Pinpoint the cell where the given text exists, returning its (x, y) midpoint coordinate. 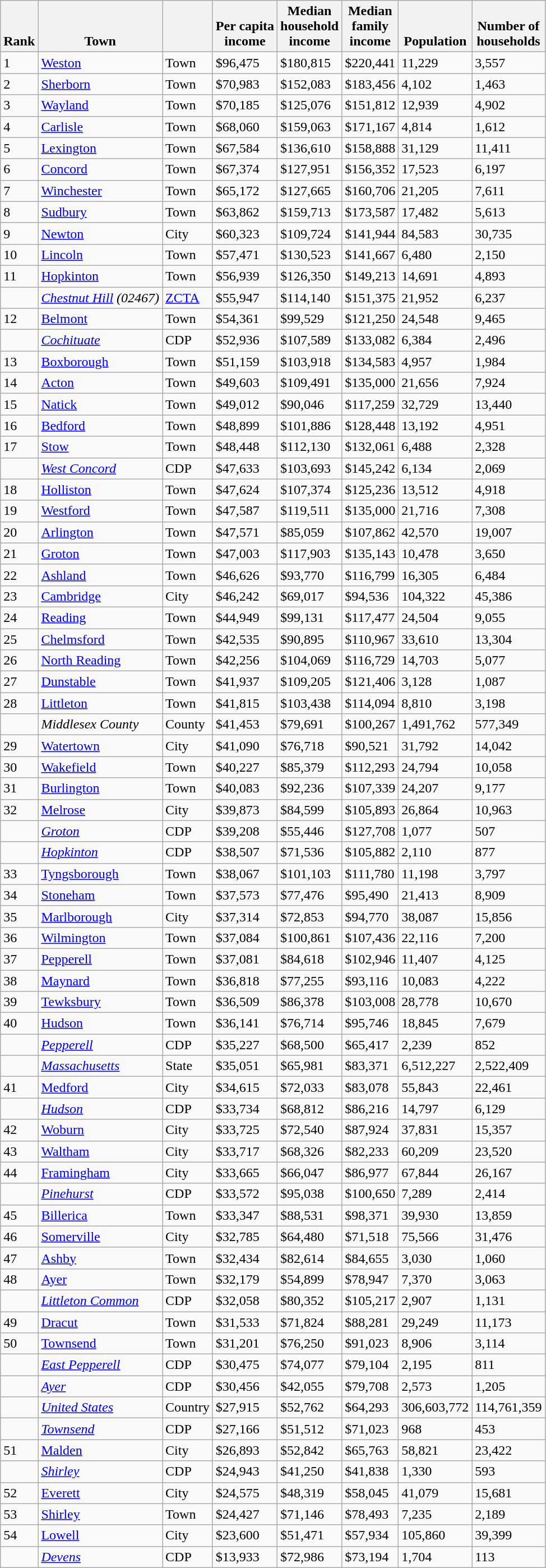
Concord (100, 169)
$33,665 (244, 1173)
8,810 (435, 703)
$171,167 (370, 127)
21,716 (435, 511)
7,611 (508, 191)
Dunstable (100, 682)
Sudbury (100, 212)
$159,063 (309, 127)
$44,949 (244, 617)
$38,507 (244, 852)
$78,493 (370, 1514)
$37,314 (244, 916)
39 (19, 1002)
$72,853 (309, 916)
1,205 (508, 1386)
Tyngsborough (100, 874)
$48,319 (309, 1493)
Dracut (100, 1322)
7 (19, 191)
$46,626 (244, 575)
$102,946 (370, 959)
37 (19, 959)
$85,379 (309, 767)
$74,077 (309, 1365)
$105,893 (370, 810)
32,729 (435, 404)
10,478 (435, 554)
$109,491 (309, 383)
29 (19, 746)
Billerica (100, 1215)
$220,441 (370, 63)
$79,691 (309, 725)
United States (100, 1408)
306,603,772 (435, 1408)
$90,046 (309, 404)
$32,179 (244, 1279)
47 (19, 1258)
Somerville (100, 1237)
$54,361 (244, 319)
$159,713 (309, 212)
$76,714 (309, 1023)
Acton (100, 383)
Watertown (100, 746)
$42,256 (244, 661)
Chestnut Hill (02467) (100, 298)
18,845 (435, 1023)
$40,083 (244, 788)
38,087 (435, 916)
Malden (100, 1450)
22,116 (435, 938)
$68,060 (244, 127)
$95,038 (309, 1194)
$141,944 (370, 233)
$79,104 (370, 1365)
$72,540 (309, 1130)
$125,236 (370, 490)
$42,535 (244, 639)
$99,529 (309, 319)
$94,536 (370, 596)
$51,512 (309, 1429)
$94,770 (370, 916)
1,491,762 (435, 725)
10,058 (508, 767)
$32,434 (244, 1258)
34 (19, 895)
30,735 (508, 233)
$83,078 (370, 1087)
16,305 (435, 575)
$85,059 (309, 532)
$126,350 (309, 276)
$26,893 (244, 1450)
$84,599 (309, 810)
13,512 (435, 490)
$41,090 (244, 746)
$31,201 (244, 1344)
3,797 (508, 874)
$93,770 (309, 575)
$41,453 (244, 725)
$33,717 (244, 1151)
4,893 (508, 276)
$90,895 (309, 639)
$65,763 (370, 1450)
4,222 (508, 981)
1,704 (435, 1557)
7,308 (508, 511)
$87,924 (370, 1130)
$103,008 (370, 1002)
Reading (100, 617)
Bedford (100, 426)
4,918 (508, 490)
37,831 (435, 1130)
4,957 (435, 362)
$42,055 (309, 1386)
104,322 (435, 596)
8 (19, 212)
14 (19, 383)
$66,047 (309, 1173)
$105,882 (370, 852)
$76,718 (309, 746)
9 (19, 233)
$116,799 (370, 575)
$72,033 (309, 1087)
$54,899 (309, 1279)
$114,140 (309, 298)
$112,293 (370, 767)
1,463 (508, 84)
$36,818 (244, 981)
23,422 (508, 1450)
46 (19, 1237)
9,055 (508, 617)
7,200 (508, 938)
593 (508, 1472)
Massachusetts (100, 1066)
Lincoln (100, 255)
24,504 (435, 617)
60,209 (435, 1151)
$88,281 (370, 1322)
$30,475 (244, 1365)
6,197 (508, 169)
453 (508, 1429)
5 (19, 148)
$24,427 (244, 1514)
$72,986 (309, 1557)
$121,250 (370, 319)
3,650 (508, 554)
6,134 (435, 468)
$114,094 (370, 703)
10,083 (435, 981)
Medianhouseholdincome (309, 26)
577,349 (508, 725)
Waltham (100, 1151)
East Pepperell (100, 1365)
$46,242 (244, 596)
16 (19, 426)
8,909 (508, 895)
Melrose (100, 810)
24,548 (435, 319)
Weston (100, 63)
County (188, 725)
Wilmington (100, 938)
$47,624 (244, 490)
18 (19, 490)
113 (508, 1557)
6,129 (508, 1109)
15 (19, 404)
7,370 (435, 1279)
114,761,359 (508, 1408)
58,821 (435, 1450)
1,087 (508, 682)
Marlborough (100, 916)
26 (19, 661)
33 (19, 874)
$107,862 (370, 532)
$70,185 (244, 105)
$78,947 (370, 1279)
$35,227 (244, 1045)
Pinehurst (100, 1194)
$57,934 (370, 1535)
$23,600 (244, 1535)
ZCTA (188, 298)
$127,665 (309, 191)
105,860 (435, 1535)
39,399 (508, 1535)
Rank (19, 26)
2,414 (508, 1194)
Maynard (100, 981)
$52,762 (309, 1408)
$173,587 (370, 212)
$109,205 (309, 682)
45 (19, 1215)
$37,573 (244, 895)
$130,523 (309, 255)
$63,862 (244, 212)
$117,477 (370, 617)
$51,471 (309, 1535)
$48,899 (244, 426)
4,102 (435, 84)
$83,371 (370, 1066)
$111,780 (370, 874)
6,480 (435, 255)
11,198 (435, 874)
Lexington (100, 148)
$132,061 (370, 447)
$68,812 (309, 1109)
11,411 (508, 148)
35 (19, 916)
$82,614 (309, 1258)
Winchester (100, 191)
Devens (100, 1557)
$60,323 (244, 233)
$24,575 (244, 1493)
$67,374 (244, 169)
Chelmsford (100, 639)
40 (19, 1023)
3,128 (435, 682)
4,951 (508, 426)
4 (19, 127)
31,792 (435, 746)
22,461 (508, 1087)
4,902 (508, 105)
$57,471 (244, 255)
$40,227 (244, 767)
$33,572 (244, 1194)
$47,571 (244, 532)
17,482 (435, 212)
$38,067 (244, 874)
Wakefield (100, 767)
39,930 (435, 1215)
21,952 (435, 298)
507 (508, 831)
$34,615 (244, 1087)
$70,983 (244, 84)
$39,873 (244, 810)
30 (19, 767)
6,384 (435, 340)
$103,438 (309, 703)
43 (19, 1151)
Newton (100, 233)
$127,708 (370, 831)
$117,259 (370, 404)
52 (19, 1493)
$77,255 (309, 981)
$13,933 (244, 1557)
Carlisle (100, 127)
7,235 (435, 1514)
$121,406 (370, 682)
$35,051 (244, 1066)
Medianfamilyincome (370, 26)
Middlesex County (100, 725)
38 (19, 981)
5,077 (508, 661)
$98,371 (370, 1215)
Ashby (100, 1258)
$80,352 (309, 1300)
$65,172 (244, 191)
$136,610 (309, 148)
11,229 (435, 63)
$37,081 (244, 959)
Medford (100, 1087)
$86,216 (370, 1109)
13,440 (508, 404)
$71,023 (370, 1429)
11,407 (435, 959)
$65,981 (309, 1066)
$100,267 (370, 725)
$90,521 (370, 746)
49 (19, 1322)
11 (19, 276)
$145,242 (370, 468)
33,610 (435, 639)
41,079 (435, 1493)
21,656 (435, 383)
$47,587 (244, 511)
$91,023 (370, 1344)
Burlington (100, 788)
26,864 (435, 810)
14,797 (435, 1109)
1,330 (435, 1472)
3,198 (508, 703)
14,691 (435, 276)
$109,724 (309, 233)
36 (19, 938)
$101,103 (309, 874)
$56,939 (244, 276)
41 (19, 1087)
$41,937 (244, 682)
8,906 (435, 1344)
9,177 (508, 788)
$30,456 (244, 1386)
$116,729 (370, 661)
$49,012 (244, 404)
$33,347 (244, 1215)
$135,143 (370, 554)
$128,448 (370, 426)
Woburn (100, 1130)
31,129 (435, 148)
2,328 (508, 447)
6,512,227 (435, 1066)
6,237 (508, 298)
84,583 (435, 233)
$58,045 (370, 1493)
15,357 (508, 1130)
$71,518 (370, 1237)
10 (19, 255)
$24,943 (244, 1472)
6,484 (508, 575)
50 (19, 1344)
$69,017 (309, 596)
$67,584 (244, 148)
$71,536 (309, 852)
13,859 (508, 1215)
23 (19, 596)
2,573 (435, 1386)
$92,236 (309, 788)
32 (19, 810)
$41,250 (309, 1472)
7,679 (508, 1023)
21,205 (435, 191)
$107,339 (370, 788)
$133,082 (370, 340)
2,189 (508, 1514)
Wayland (100, 105)
2,522,409 (508, 1066)
$27,166 (244, 1429)
Belmont (100, 319)
42 (19, 1130)
$160,706 (370, 191)
42,570 (435, 532)
$96,475 (244, 63)
31 (19, 788)
51 (19, 1450)
$95,746 (370, 1023)
$84,618 (309, 959)
2,069 (508, 468)
$47,003 (244, 554)
Number ofhouseholds (508, 26)
$134,583 (370, 362)
$64,480 (309, 1237)
968 (435, 1429)
Littleton Common (100, 1300)
4,814 (435, 127)
$68,500 (309, 1045)
20 (19, 532)
Cochituate (100, 340)
Littleton (100, 703)
$183,456 (370, 84)
1 (19, 63)
$149,213 (370, 276)
45,386 (508, 596)
$117,903 (309, 554)
$110,967 (370, 639)
2,195 (435, 1365)
$36,509 (244, 1002)
11,173 (508, 1322)
$48,448 (244, 447)
26,167 (508, 1173)
$55,947 (244, 298)
48 (19, 1279)
2 (19, 84)
5,613 (508, 212)
10,670 (508, 1002)
3,114 (508, 1344)
$152,083 (309, 84)
6,488 (435, 447)
7,924 (508, 383)
$105,217 (370, 1300)
3,030 (435, 1258)
$55,446 (309, 831)
Stow (100, 447)
Sherborn (100, 84)
$88,531 (309, 1215)
12,939 (435, 105)
$100,861 (309, 938)
67,844 (435, 1173)
9,465 (508, 319)
21 (19, 554)
$68,326 (309, 1151)
24,794 (435, 767)
Tewksbury (100, 1002)
1,077 (435, 831)
$151,375 (370, 298)
Arlington (100, 532)
$41,815 (244, 703)
$151,812 (370, 105)
1,131 (508, 1300)
12 (19, 319)
Everett (100, 1493)
28 (19, 703)
$112,130 (309, 447)
3,063 (508, 1279)
24,207 (435, 788)
15,856 (508, 916)
$104,069 (309, 661)
$51,159 (244, 362)
$141,667 (370, 255)
13 (19, 362)
44 (19, 1173)
$27,915 (244, 1408)
4,125 (508, 959)
Stoneham (100, 895)
$86,378 (309, 1002)
17,523 (435, 169)
$119,511 (309, 511)
Cambridge (100, 596)
$32,058 (244, 1300)
$33,725 (244, 1130)
23,520 (508, 1151)
14,042 (508, 746)
$125,076 (309, 105)
2,150 (508, 255)
$107,589 (309, 340)
$36,141 (244, 1023)
$52,936 (244, 340)
$107,374 (309, 490)
$180,815 (309, 63)
22 (19, 575)
$73,194 (370, 1557)
$86,977 (370, 1173)
Ashland (100, 575)
$37,084 (244, 938)
$103,693 (309, 468)
$156,352 (370, 169)
21,413 (435, 895)
$33,734 (244, 1109)
State (188, 1066)
$71,146 (309, 1514)
$32,785 (244, 1237)
53 (19, 1514)
852 (508, 1045)
$84,655 (370, 1258)
Holliston (100, 490)
$71,824 (309, 1322)
Framingham (100, 1173)
1,984 (508, 362)
Westford (100, 511)
877 (508, 852)
13,304 (508, 639)
24 (19, 617)
15,681 (508, 1493)
3 (19, 105)
811 (508, 1365)
$82,233 (370, 1151)
1,612 (508, 127)
Per capitaincome (244, 26)
2,110 (435, 852)
$79,708 (370, 1386)
28,778 (435, 1002)
$95,490 (370, 895)
$65,417 (370, 1045)
7,289 (435, 1194)
19 (19, 511)
North Reading (100, 661)
$127,951 (309, 169)
Population (435, 26)
$107,436 (370, 938)
$158,888 (370, 148)
13,192 (435, 426)
19,007 (508, 532)
2,239 (435, 1045)
6 (19, 169)
14,703 (435, 661)
29,249 (435, 1322)
Lowell (100, 1535)
3,557 (508, 63)
$64,293 (370, 1408)
1,060 (508, 1258)
Boxborough (100, 362)
$49,603 (244, 383)
$76,250 (309, 1344)
$52,842 (309, 1450)
2,907 (435, 1300)
$41,838 (370, 1472)
$100,650 (370, 1194)
Natick (100, 404)
$93,116 (370, 981)
55,843 (435, 1087)
$103,918 (309, 362)
31,476 (508, 1237)
27 (19, 682)
54 (19, 1535)
17 (19, 447)
$39,208 (244, 831)
Country (188, 1408)
$101,886 (309, 426)
$77,476 (309, 895)
25 (19, 639)
2,496 (508, 340)
75,566 (435, 1237)
$31,533 (244, 1322)
$47,633 (244, 468)
West Concord (100, 468)
10,963 (508, 810)
$99,131 (309, 617)
